For the text-containing cell, return its midpoint in [X, Y] coordinate format. 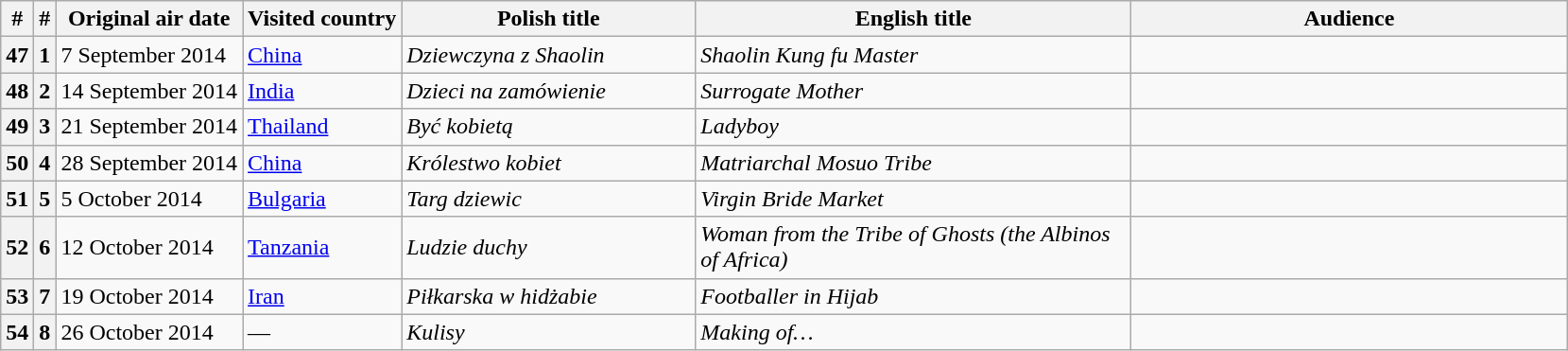
Piłkarska w hidżabie [548, 296]
Making of… [913, 332]
Audience [1350, 19]
5 [45, 199]
Visited country [322, 19]
26 October 2014 [149, 332]
51 [17, 199]
Woman from the Tribe of Ghosts (the Albinos of Africa) [913, 248]
Dzieci na zamówienie [548, 91]
21 September 2014 [149, 127]
Być kobietą [548, 127]
54 [17, 332]
28 September 2014 [149, 163]
Królestwo kobiet [548, 163]
Kulisy [548, 332]
53 [17, 296]
— [322, 332]
English title [913, 19]
49 [17, 127]
50 [17, 163]
14 September 2014 [149, 91]
Dziewczyna z Shaolin [548, 55]
Bulgaria [322, 199]
2 [45, 91]
Polish title [548, 19]
Iran [322, 296]
6 [45, 248]
Ladyboy [913, 127]
4 [45, 163]
Thailand [322, 127]
3 [45, 127]
12 October 2014 [149, 248]
Tanzania [322, 248]
7 [45, 296]
Matriarchal Mosuo Tribe [913, 163]
Original air date [149, 19]
52 [17, 248]
19 October 2014 [149, 296]
48 [17, 91]
Virgin Bride Market [913, 199]
47 [17, 55]
Footballer in Hijab [913, 296]
Surrogate Mother [913, 91]
Ludzie duchy [548, 248]
1 [45, 55]
Targ dziewic [548, 199]
5 October 2014 [149, 199]
8 [45, 332]
Shaolin Kung fu Master [913, 55]
India [322, 91]
7 September 2014 [149, 55]
